Detect which cell encompasses the target text, then output its (x, y) center coordinate. 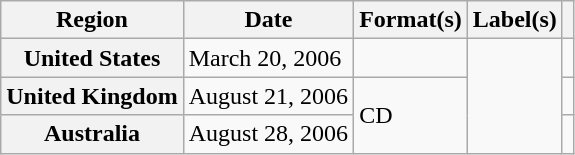
Format(s) (411, 20)
CD (411, 115)
August 21, 2006 (268, 96)
August 28, 2006 (268, 134)
March 20, 2006 (268, 58)
Label(s) (514, 20)
United Kingdom (92, 96)
Region (92, 20)
Australia (92, 134)
United States (92, 58)
Date (268, 20)
